Output the [X, Y] coordinate of the center of the cell containing the given text.  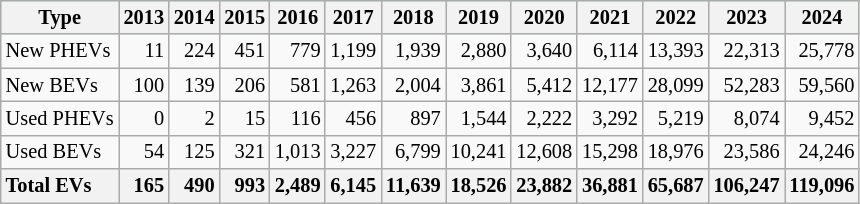
165 [144, 186]
2015 [244, 17]
2023 [747, 17]
581 [298, 85]
5,219 [676, 118]
15 [244, 118]
6,145 [353, 186]
Type [60, 17]
779 [298, 51]
6,114 [610, 51]
224 [194, 51]
106,247 [747, 186]
52,283 [747, 85]
3,861 [479, 85]
6,799 [414, 152]
116 [298, 118]
2,880 [479, 51]
2013 [144, 17]
2020 [544, 17]
993 [244, 186]
119,096 [822, 186]
2021 [610, 17]
22,313 [747, 51]
1,013 [298, 152]
12,608 [544, 152]
10,241 [479, 152]
25,778 [822, 51]
0 [144, 118]
2018 [414, 17]
2 [194, 118]
321 [244, 152]
36,881 [610, 186]
3,292 [610, 118]
11 [144, 51]
125 [194, 152]
1,263 [353, 85]
24,246 [822, 152]
5,412 [544, 85]
12,177 [610, 85]
2,489 [298, 186]
456 [353, 118]
1,939 [414, 51]
18,526 [479, 186]
18,976 [676, 152]
13,393 [676, 51]
139 [194, 85]
23,882 [544, 186]
897 [414, 118]
206 [244, 85]
2014 [194, 17]
Total EVs [60, 186]
100 [144, 85]
2016 [298, 17]
3,640 [544, 51]
Used BEVs [60, 152]
9,452 [822, 118]
Used PHEVs [60, 118]
2,222 [544, 118]
8,074 [747, 118]
11,639 [414, 186]
New PHEVs [60, 51]
15,298 [610, 152]
1,199 [353, 51]
65,687 [676, 186]
2017 [353, 17]
2,004 [414, 85]
3,227 [353, 152]
1,544 [479, 118]
New BEVs [60, 85]
490 [194, 186]
451 [244, 51]
2024 [822, 17]
59,560 [822, 85]
54 [144, 152]
2019 [479, 17]
28,099 [676, 85]
2022 [676, 17]
23,586 [747, 152]
